Capture the cell that displays the provided text and extract its [X, Y] central coordinate. 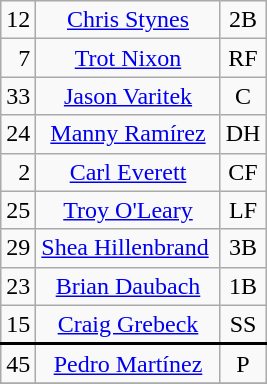
C [243, 96]
33 [18, 96]
SS [243, 324]
Jason Varitek [128, 96]
Trot Nixon [128, 58]
LF [243, 210]
Manny Ramírez [128, 134]
12 [18, 20]
Chris Stynes [128, 20]
Pedro Martínez [128, 364]
2B [243, 20]
Shea Hillenbrand [128, 248]
1B [243, 286]
Carl Everett [128, 172]
15 [18, 324]
P [243, 364]
29 [18, 248]
7 [18, 58]
RF [243, 58]
Brian Daubach [128, 286]
2 [18, 172]
CF [243, 172]
Troy O'Leary [128, 210]
DH [243, 134]
24 [18, 134]
Craig Grebeck [128, 324]
3B [243, 248]
25 [18, 210]
45 [18, 364]
23 [18, 286]
